Find where the given text appears and provide that cell's center as [X, Y] coordinate. 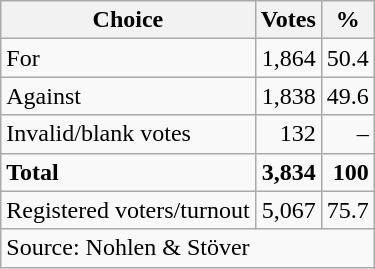
3,834 [288, 172]
Registered voters/turnout [128, 210]
For [128, 58]
49.6 [348, 96]
75.7 [348, 210]
Invalid/blank votes [128, 134]
% [348, 20]
50.4 [348, 58]
Against [128, 96]
Total [128, 172]
– [348, 134]
100 [348, 172]
132 [288, 134]
Choice [128, 20]
1,864 [288, 58]
5,067 [288, 210]
Source: Nohlen & Stöver [188, 248]
1,838 [288, 96]
Votes [288, 20]
